Extract the [X, Y] coordinate from the center of the cell holding the provided text.  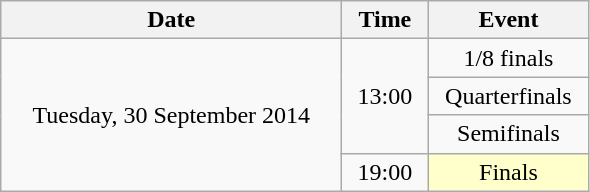
1/8 finals [508, 58]
Semifinals [508, 134]
13:00 [385, 96]
Event [508, 20]
Date [172, 20]
Time [385, 20]
Finals [508, 172]
Tuesday, 30 September 2014 [172, 115]
19:00 [385, 172]
Quarterfinals [508, 96]
